Provide the [X, Y] coordinate of the cell's center where the given text is located.  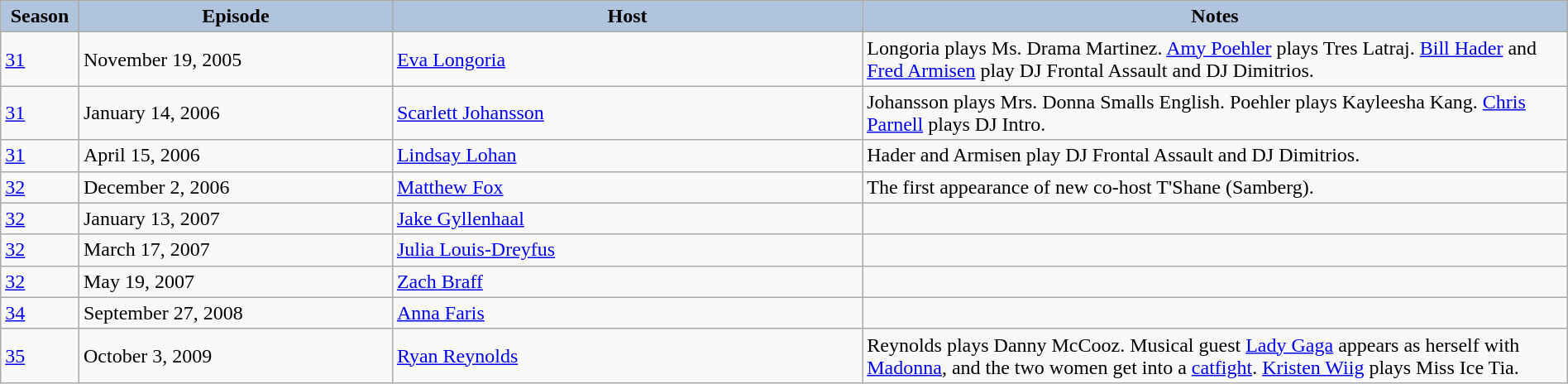
September 27, 2008 [235, 313]
Johansson plays Mrs. Donna Smalls English. Poehler plays Kayleesha Kang. Chris Parnell plays DJ Intro. [1216, 113]
April 15, 2006 [235, 156]
Season [40, 17]
January 14, 2006 [235, 113]
Longoria plays Ms. Drama Martinez. Amy Poehler plays Tres Latraj. Bill Hader and Fred Armisen play DJ Frontal Assault and DJ Dimitrios. [1216, 60]
Zach Braff [627, 281]
Episode [235, 17]
35 [40, 356]
Jake Gyllenhaal [627, 218]
March 17, 2007 [235, 250]
Lindsay Lohan [627, 156]
Notes [1216, 17]
November 19, 2005 [235, 60]
Matthew Fox [627, 187]
October 3, 2009 [235, 356]
Host [627, 17]
Ryan Reynolds [627, 356]
Hader and Armisen play DJ Frontal Assault and DJ Dimitrios. [1216, 156]
May 19, 2007 [235, 281]
December 2, 2006 [235, 187]
The first appearance of new co-host T'Shane (Samberg). [1216, 187]
Julia Louis-Dreyfus [627, 250]
Anna Faris [627, 313]
January 13, 2007 [235, 218]
Eva Longoria [627, 60]
34 [40, 313]
Scarlett Johansson [627, 113]
